Scan for the cell matching the given text and deliver its (X, Y) coordinate at center. 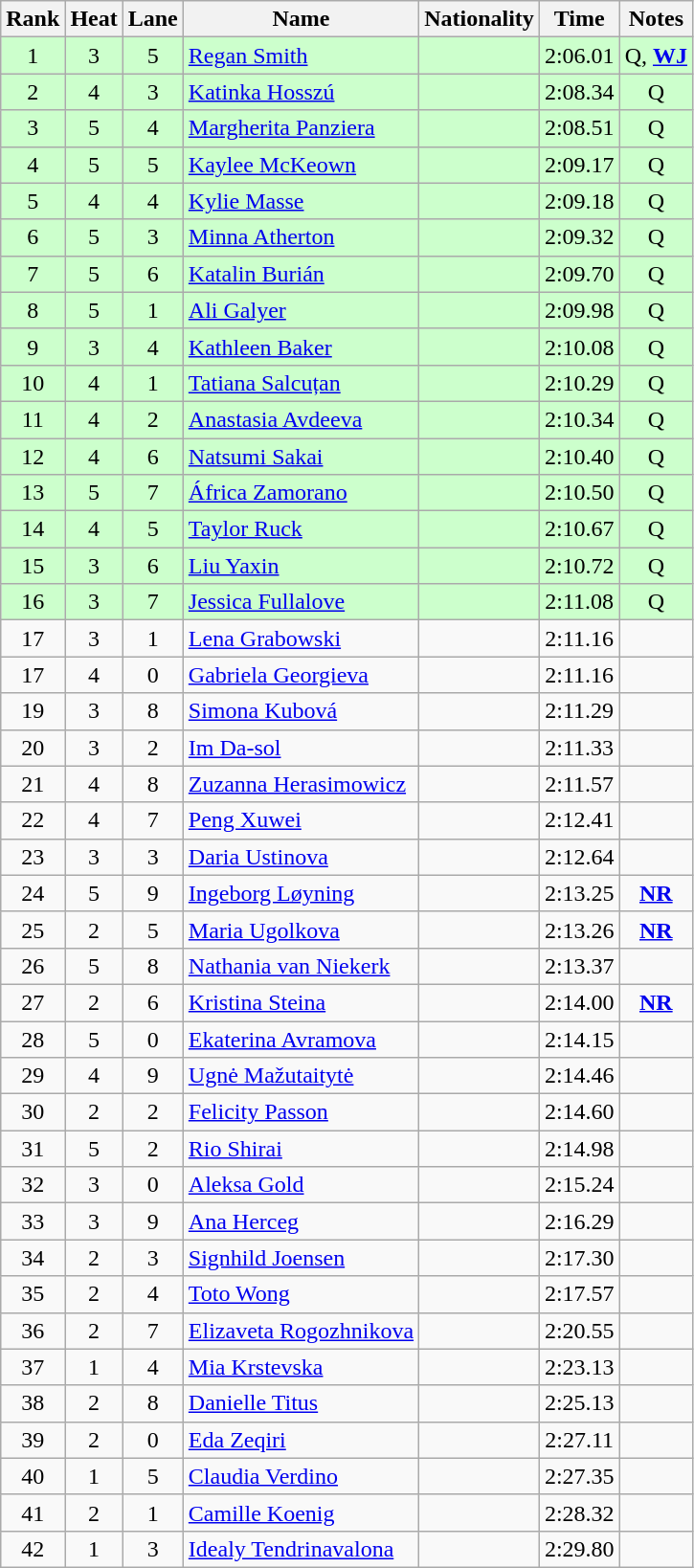
2:12.64 (579, 857)
Time (579, 19)
12 (33, 457)
2:27.11 (579, 1440)
Anastasia Avdeeva (301, 419)
Natsumi Sakai (301, 457)
Camille Koenig (301, 1512)
Kristina Steina (301, 1002)
Name (301, 19)
24 (33, 893)
Claudia Verdino (301, 1476)
35 (33, 1294)
Im Da-sol (301, 748)
2:10.08 (579, 347)
10 (33, 383)
14 (33, 529)
2:14.60 (579, 1112)
2:06.01 (579, 56)
31 (33, 1149)
África Zamorano (301, 493)
Mia Krstevska (301, 1367)
26 (33, 966)
2:09.17 (579, 165)
2:15.24 (579, 1185)
11 (33, 419)
Jessica Fullalove (301, 602)
2:10.34 (579, 419)
33 (33, 1221)
Ali Galyer (301, 310)
Lane (153, 19)
38 (33, 1403)
2:10.67 (579, 529)
32 (33, 1185)
16 (33, 602)
2:27.35 (579, 1476)
2:14.00 (579, 1002)
2:10.40 (579, 457)
2:13.25 (579, 893)
2:16.29 (579, 1221)
Lena Grabowski (301, 638)
23 (33, 857)
Gabriela Georgieva (301, 675)
Kaylee McKeown (301, 165)
Rio Shirai (301, 1149)
Maria Ugolkova (301, 930)
Simona Kubová (301, 711)
2:08.34 (579, 92)
Taylor Ruck (301, 529)
Ana Herceg (301, 1221)
Eda Zeqiri (301, 1440)
Rank (33, 19)
Katinka Hosszú (301, 92)
25 (33, 930)
41 (33, 1512)
Minna Atherton (301, 237)
21 (33, 784)
2:14.15 (579, 1039)
19 (33, 711)
2:28.32 (579, 1512)
30 (33, 1112)
Aleksa Gold (301, 1185)
2:14.46 (579, 1076)
Nathania van Niekerk (301, 966)
Notes (656, 19)
2:17.57 (579, 1294)
Idealy Tendrinavalona (301, 1549)
2:20.55 (579, 1331)
29 (33, 1076)
2:23.13 (579, 1367)
2:13.26 (579, 930)
Danielle Titus (301, 1403)
2:11.29 (579, 711)
Daria Ustinova (301, 857)
Heat (94, 19)
34 (33, 1258)
Regan Smith (301, 56)
28 (33, 1039)
Liu Yaxin (301, 566)
Q, WJ (656, 56)
Kylie Masse (301, 201)
2:11.33 (579, 748)
37 (33, 1367)
20 (33, 748)
22 (33, 820)
2:12.41 (579, 820)
2:14.98 (579, 1149)
2:09.18 (579, 201)
40 (33, 1476)
2:09.98 (579, 310)
Ingeborg Løyning (301, 893)
2:08.51 (579, 128)
Nationality (480, 19)
Signhild Joensen (301, 1258)
27 (33, 1002)
39 (33, 1440)
Margherita Panziera (301, 128)
2:09.70 (579, 274)
2:10.50 (579, 493)
Kathleen Baker (301, 347)
Peng Xuwei (301, 820)
2:17.30 (579, 1258)
Ugnė Mažutaitytė (301, 1076)
42 (33, 1549)
Ekaterina Avramova (301, 1039)
2:11.08 (579, 602)
Felicity Passon (301, 1112)
36 (33, 1331)
2:13.37 (579, 966)
15 (33, 566)
2:10.29 (579, 383)
2:10.72 (579, 566)
Elizaveta Rogozhnikova (301, 1331)
Tatiana Salcuțan (301, 383)
2:25.13 (579, 1403)
Katalin Burián (301, 274)
2:29.80 (579, 1549)
2:09.32 (579, 237)
Toto Wong (301, 1294)
13 (33, 493)
2:11.57 (579, 784)
Zuzanna Herasimowicz (301, 784)
